For the text-containing cell, return its midpoint in [x, y] coordinate format. 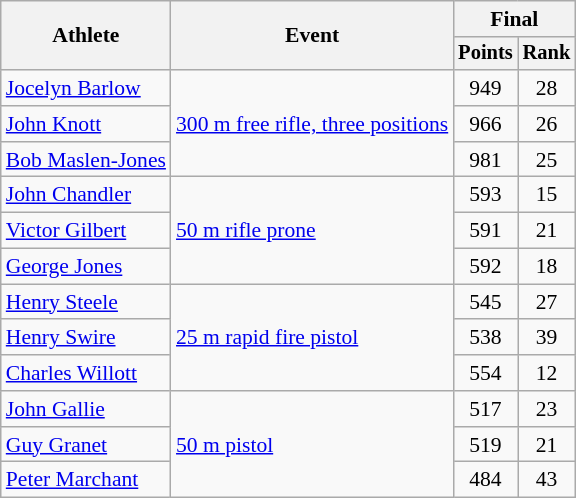
John Chandler [86, 195]
Bob Maslen-Jones [86, 160]
545 [485, 302]
Athlete [86, 36]
592 [485, 267]
Points [485, 54]
517 [485, 409]
25 m rapid fire pistol [312, 338]
27 [547, 302]
519 [485, 445]
23 [547, 409]
Rank [547, 54]
593 [485, 195]
43 [547, 480]
591 [485, 231]
George Jones [86, 267]
Guy Granet [86, 445]
Charles Willott [86, 373]
25 [547, 160]
28 [547, 88]
Peter Marchant [86, 480]
Event [312, 36]
John Knott [86, 124]
484 [485, 480]
538 [485, 338]
18 [547, 267]
John Gallie [86, 409]
981 [485, 160]
Henry Steele [86, 302]
Victor Gilbert [86, 231]
300 m free rifle, three positions [312, 124]
949 [485, 88]
50 m pistol [312, 444]
Final [514, 19]
26 [547, 124]
15 [547, 195]
39 [547, 338]
12 [547, 373]
554 [485, 373]
Henry Swire [86, 338]
50 m rifle prone [312, 230]
Jocelyn Barlow [86, 88]
966 [485, 124]
